Pinpoint the cell where the given text exists, returning its [x, y] midpoint coordinate. 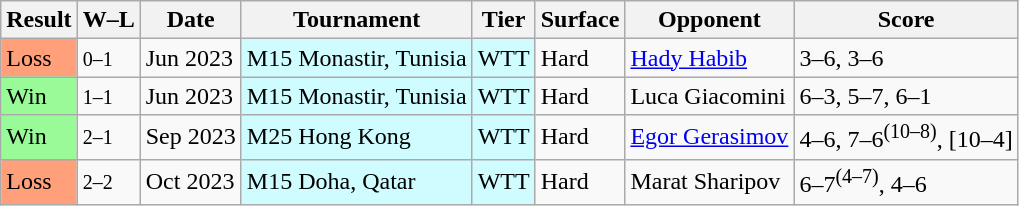
4–6, 7–6(10–8), [10–4] [906, 138]
Opponent [710, 20]
Surface [580, 20]
M15 Doha, Qatar [356, 182]
Sep 2023 [190, 138]
Score [906, 20]
W–L [108, 20]
6–3, 5–7, 6–1 [906, 96]
Tier [504, 20]
Marat Sharipov [710, 182]
Hady Habib [710, 58]
Tournament [356, 20]
Date [190, 20]
M25 Hong Kong [356, 138]
3–6, 3–6 [906, 58]
Luca Giacomini [710, 96]
1–1 [108, 96]
2–2 [108, 182]
Egor Gerasimov [710, 138]
Oct 2023 [190, 182]
2–1 [108, 138]
6–7(4–7), 4–6 [906, 182]
Result [39, 20]
0–1 [108, 58]
